Extract the (x, y) coordinate from the center of the cell holding the provided text.  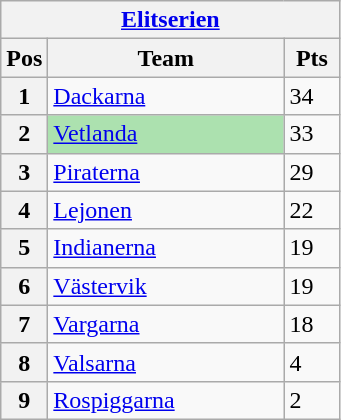
3 (24, 172)
Pts (312, 58)
Valsarna (166, 362)
Västervik (166, 286)
33 (312, 134)
1 (24, 96)
Rospiggarna (166, 400)
7 (24, 324)
18 (312, 324)
9 (24, 400)
8 (24, 362)
Vetlanda (166, 134)
Vargarna (166, 324)
Pos (24, 58)
Piraterna (166, 172)
29 (312, 172)
Lejonen (166, 210)
Indianerna (166, 248)
5 (24, 248)
6 (24, 286)
Elitserien (170, 20)
22 (312, 210)
Dackarna (166, 96)
34 (312, 96)
Team (166, 58)
